Search for the cell housing the specified text and yield its [x, y] center coordinate. 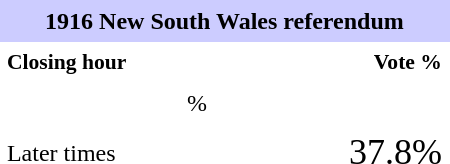
Vote % [314, 63]
% [314, 104]
